Provide the [x, y] coordinate of the cell's center where the given text is located.  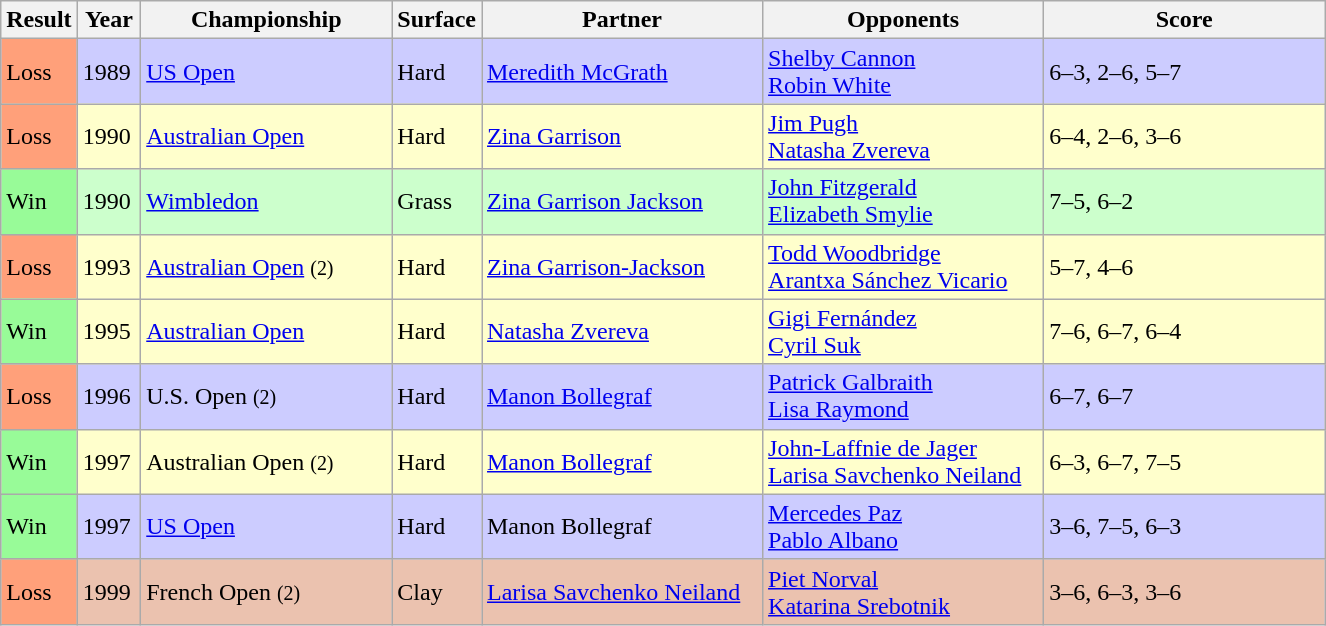
Meredith McGrath [622, 72]
7–5, 6–2 [1184, 202]
Score [1184, 20]
Surface [437, 20]
Mercedes Paz Pablo Albano [904, 526]
1999 [109, 592]
Zina Garrison-Jackson [622, 266]
Shelby Cannon Robin White [904, 72]
3–6, 6–3, 3–6 [1184, 592]
Opponents [904, 20]
Todd Woodbridge Arantxa Sánchez Vicario [904, 266]
Natasha Zvereva [622, 332]
Gigi Fernández Cyril Suk [904, 332]
1989 [109, 72]
Patrick Galbraith Lisa Raymond [904, 396]
John Fitzgerald Elizabeth Smylie [904, 202]
7–6, 6–7, 6–4 [1184, 332]
5–7, 4–6 [1184, 266]
Result [39, 20]
Clay [437, 592]
6–4, 2–6, 3–6 [1184, 136]
John-Laffnie de Jager Larisa Savchenko Neiland [904, 462]
Larisa Savchenko Neiland [622, 592]
Year [109, 20]
3–6, 7–5, 6–3 [1184, 526]
6–3, 2–6, 5–7 [1184, 72]
French Open (2) [266, 592]
6–7, 6–7 [1184, 396]
Partner [622, 20]
Piet Norval Katarina Srebotnik [904, 592]
Wimbledon [266, 202]
Zina Garrison [622, 136]
Jim Pugh Natasha Zvereva [904, 136]
1996 [109, 396]
Zina Garrison Jackson [622, 202]
Grass [437, 202]
1995 [109, 332]
6–3, 6–7, 7–5 [1184, 462]
1993 [109, 266]
U.S. Open (2) [266, 396]
Championship [266, 20]
